Provide the [X, Y] coordinate of the cell's center where the given text is located.  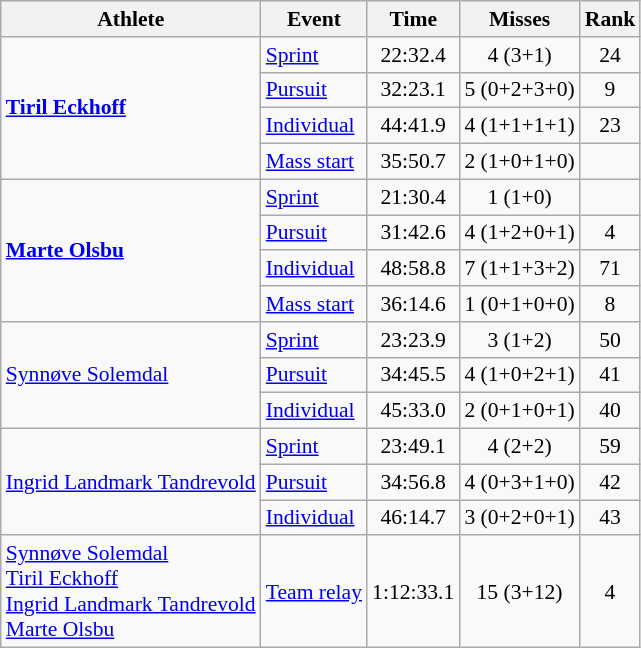
23 [610, 126]
1:12:33.1 [413, 592]
2 (1+0+1+0) [519, 162]
7 (1+1+3+2) [519, 269]
1 (0+1+0+0) [519, 304]
22:32.4 [413, 55]
Team relay [314, 592]
23:49.1 [413, 447]
1 (1+0) [519, 197]
4 (1+1+1+1) [519, 126]
41 [610, 375]
43 [610, 518]
35:50.7 [413, 162]
Rank [610, 19]
23:23.9 [413, 340]
3 (0+2+0+1) [519, 518]
50 [610, 340]
8 [610, 304]
3 (1+2) [519, 340]
2 (0+1+0+1) [519, 411]
45:33.0 [413, 411]
21:30.4 [413, 197]
34:45.5 [413, 375]
Time [413, 19]
4 (1+2+0+1) [519, 233]
36:14.6 [413, 304]
40 [610, 411]
71 [610, 269]
32:23.1 [413, 90]
34:56.8 [413, 482]
24 [610, 55]
Event [314, 19]
Synnøve Solemdal [131, 376]
4 (1+0+2+1) [519, 375]
42 [610, 482]
Athlete [131, 19]
4 (0+3+1+0) [519, 482]
15 (3+12) [519, 592]
4 (3+1) [519, 55]
44:41.9 [413, 126]
Tiril Eckhoff [131, 108]
Ingrid Landmark Tandrevold [131, 482]
Synnøve SolemdalTiril EckhoffIngrid Landmark TandrevoldMarte Olsbu [131, 592]
59 [610, 447]
5 (0+2+3+0) [519, 90]
9 [610, 90]
31:42.6 [413, 233]
Misses [519, 19]
4 (2+2) [519, 447]
46:14.7 [413, 518]
48:58.8 [413, 269]
Marte Olsbu [131, 250]
